Extract the [x, y] coordinate from the center of the cell holding the provided text.  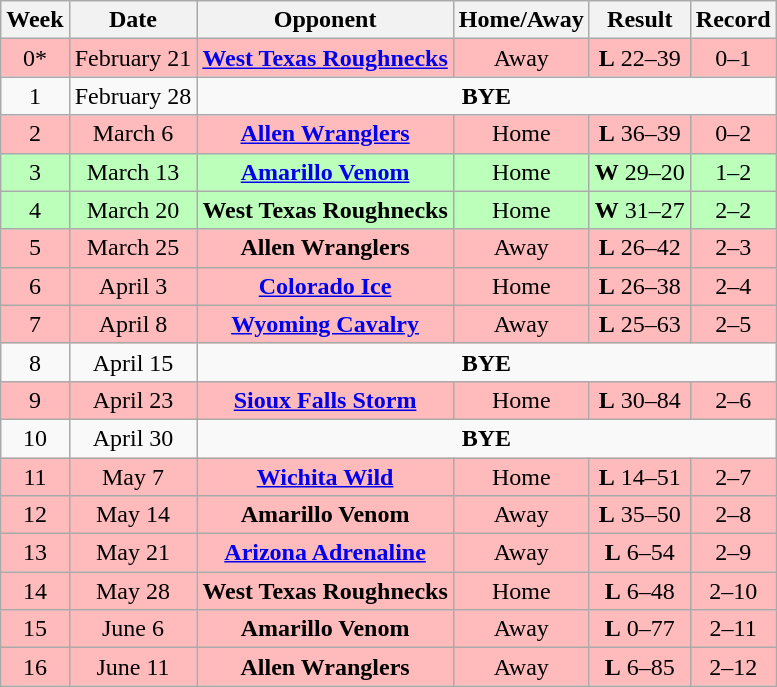
16 [35, 667]
Week [35, 20]
March 13 [133, 172]
June 11 [133, 667]
L 6–48 [640, 591]
10 [35, 438]
12 [35, 515]
2–9 [733, 553]
April 8 [133, 324]
2–8 [733, 515]
13 [35, 553]
2–2 [733, 210]
L 26–42 [640, 248]
8 [35, 362]
March 20 [133, 210]
L 36–39 [640, 134]
L 6–54 [640, 553]
W 29–20 [640, 172]
L 26–38 [640, 286]
February 21 [133, 58]
2–4 [733, 286]
June 6 [133, 629]
7 [35, 324]
Sioux Falls Storm [325, 400]
2–7 [733, 477]
Home/Away [521, 20]
4 [35, 210]
L 35–50 [640, 515]
9 [35, 400]
1–2 [733, 172]
2–11 [733, 629]
February 28 [133, 96]
Arizona Adrenaline [325, 553]
6 [35, 286]
L 22–39 [640, 58]
Record [733, 20]
Result [640, 20]
May 14 [133, 515]
0–1 [733, 58]
14 [35, 591]
2–5 [733, 324]
April 23 [133, 400]
Colorado Ice [325, 286]
L 6–85 [640, 667]
2–3 [733, 248]
0* [35, 58]
April 15 [133, 362]
April 3 [133, 286]
0–2 [733, 134]
L 14–51 [640, 477]
May 21 [133, 553]
L 30–84 [640, 400]
5 [35, 248]
Date [133, 20]
2–10 [733, 591]
Wichita Wild [325, 477]
L 0–77 [640, 629]
March 6 [133, 134]
15 [35, 629]
2–6 [733, 400]
May 7 [133, 477]
March 25 [133, 248]
W 31–27 [640, 210]
2–12 [733, 667]
Wyoming Cavalry [325, 324]
April 30 [133, 438]
11 [35, 477]
Opponent [325, 20]
May 28 [133, 591]
3 [35, 172]
1 [35, 96]
2 [35, 134]
L 25–63 [640, 324]
